Determine the [X, Y] coordinate at the center of the cell enclosing the given text.  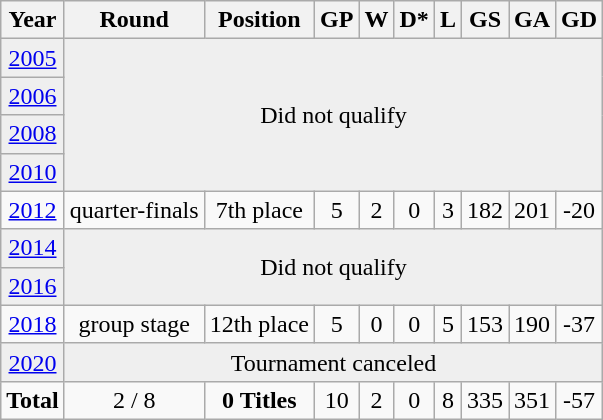
153 [484, 324]
GD [580, 20]
-57 [580, 400]
Position [259, 20]
2010 [33, 172]
3 [448, 210]
quarter-finals [134, 210]
0 Titles [259, 400]
2008 [33, 134]
335 [484, 400]
group stage [134, 324]
351 [532, 400]
GS [484, 20]
W [376, 20]
2 / 8 [134, 400]
10 [337, 400]
D* [414, 20]
GP [337, 20]
182 [484, 210]
2014 [33, 248]
-20 [580, 210]
2018 [33, 324]
L [448, 20]
8 [448, 400]
7th place [259, 210]
12th place [259, 324]
190 [532, 324]
Year [33, 20]
2016 [33, 286]
2006 [33, 96]
GA [532, 20]
Total [33, 400]
201 [532, 210]
Round [134, 20]
2005 [33, 58]
2012 [33, 210]
Tournament canceled [333, 362]
2020 [33, 362]
-37 [580, 324]
